Find where the given text appears and provide that cell's center as (x, y) coordinate. 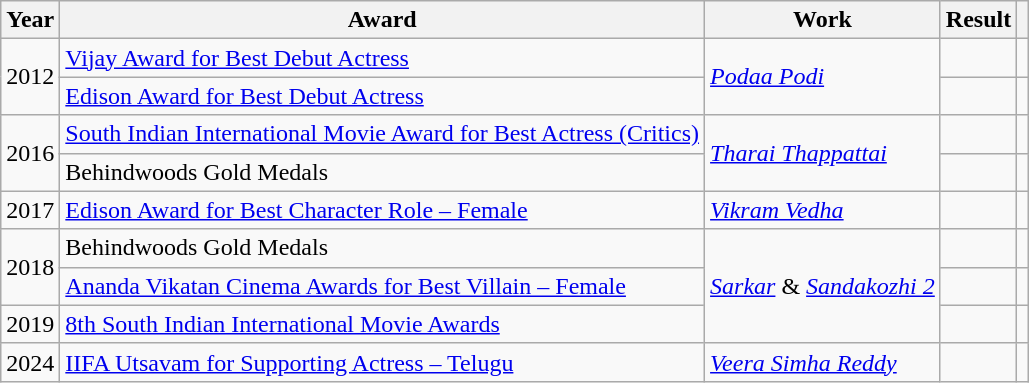
Vikram Vedha (823, 210)
IIFA Utsavam for Supporting Actress – Telugu (382, 362)
Work (823, 20)
South Indian International Movie Award for Best Actress (Critics) (382, 134)
2017 (30, 210)
Edison Award for Best Character Role – Female (382, 210)
Tharai Thappattai (823, 153)
Podaa Podi (823, 77)
Result (978, 20)
Edison Award for Best Debut Actress (382, 96)
2012 (30, 77)
Veera Simha Reddy (823, 362)
2018 (30, 267)
Year (30, 20)
Vijay Award for Best Debut Actress (382, 58)
Ananda Vikatan Cinema Awards for Best Villain – Female (382, 286)
2024 (30, 362)
Award (382, 20)
8th South Indian International Movie Awards (382, 324)
Sarkar & Sandakozhi 2 (823, 286)
2016 (30, 153)
2019 (30, 324)
